Find where the given text appears and provide that cell's center as [X, Y] coordinate. 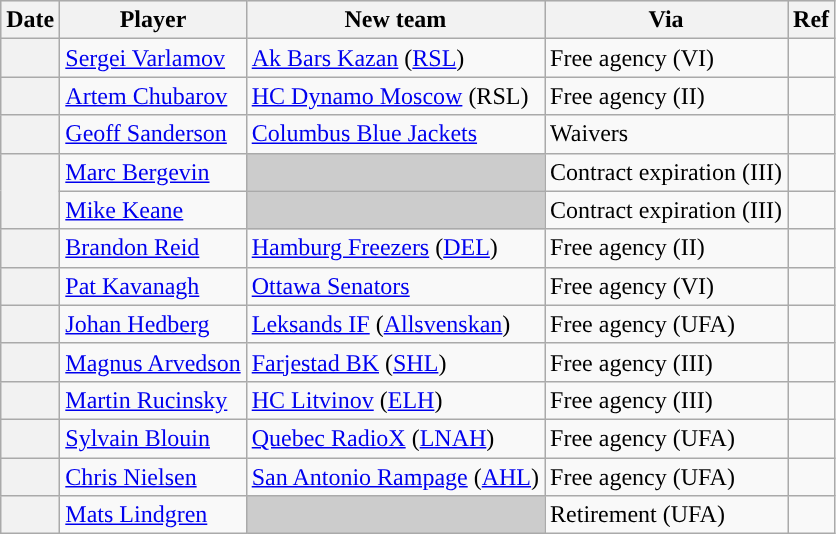
New team [395, 20]
Sylvain Blouin [153, 438]
Hamburg Freezers (DEL) [395, 248]
Columbus Blue Jackets [395, 134]
Geoff Sanderson [153, 134]
Sergei Varlamov [153, 58]
Mats Lindgren [153, 515]
Leksands IF (Allsvenskan) [395, 324]
HC Litvinov (ELH) [395, 400]
Farjestad BK (SHL) [395, 362]
Magnus Arvedson [153, 362]
HC Dynamo Moscow (RSL) [395, 96]
Martin Rucinsky [153, 400]
Mike Keane [153, 210]
Retirement (UFA) [666, 515]
Brandon Reid [153, 248]
Artem Chubarov [153, 96]
Marc Bergevin [153, 172]
Ak Bars Kazan (RSL) [395, 58]
Johan Hedberg [153, 324]
Chris Nielsen [153, 477]
Pat Kavanagh [153, 286]
San Antonio Rampage (AHL) [395, 477]
Via [666, 20]
Waivers [666, 134]
Ref [812, 20]
Quebec RadioX (LNAH) [395, 438]
Ottawa Senators [395, 286]
Player [153, 20]
Date [30, 20]
